Extract the [X, Y] coordinate from the center of the cell holding the provided text.  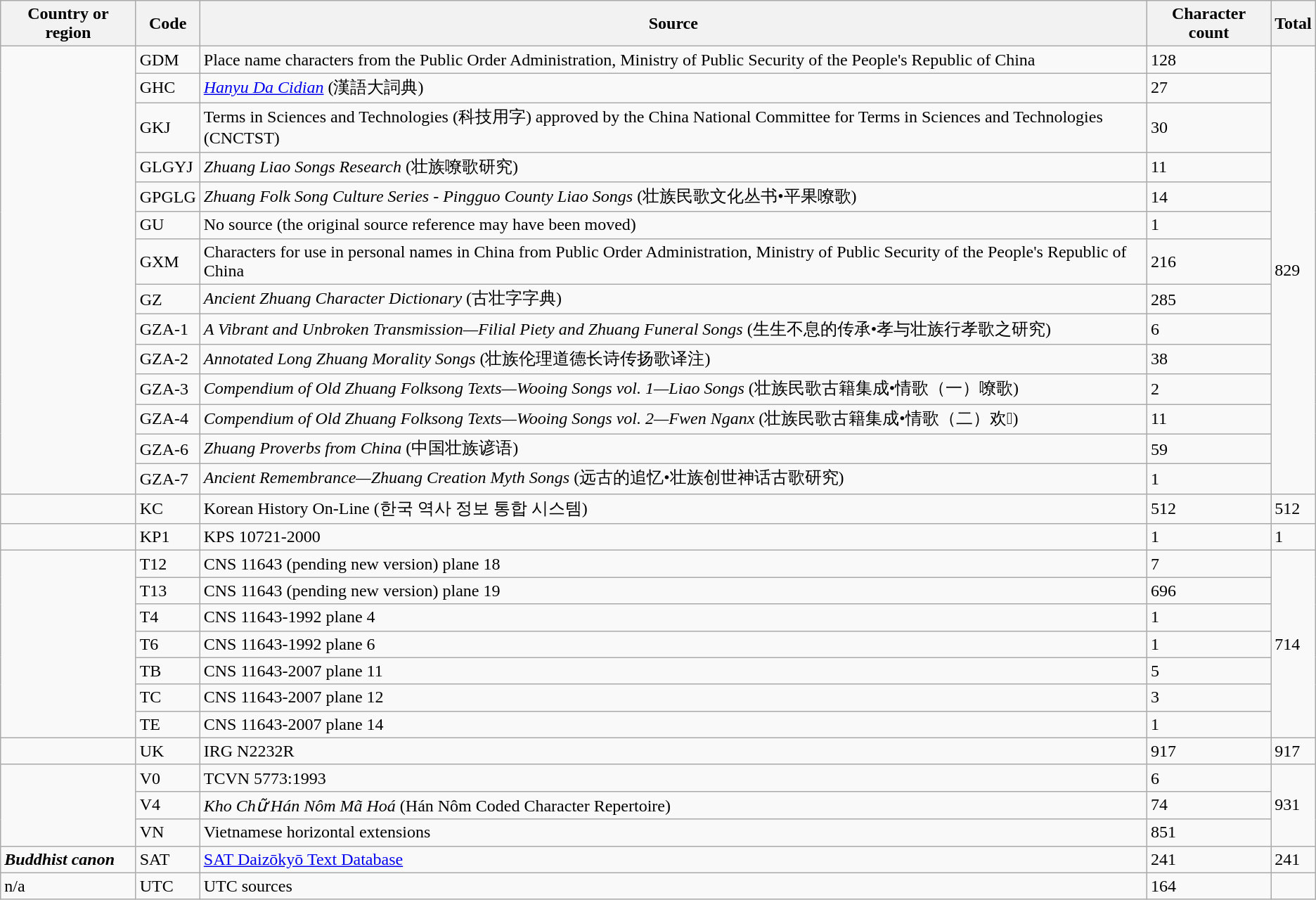
Ancient Zhuang Character Dictionary (古壮字字典) [673, 300]
851 [1208, 832]
38 [1208, 359]
SAT [167, 859]
714 [1294, 644]
7 [1208, 564]
CNS 11643-2007 plane 12 [673, 697]
Korean History On-Line (한국 역사 정보 통합 시스템) [673, 509]
59 [1208, 449]
CNS 11643-2007 plane 14 [673, 724]
GZA-2 [167, 359]
TC [167, 697]
GHC [167, 89]
KPS 10721-2000 [673, 537]
Source [673, 24]
27 [1208, 89]
UTC [167, 886]
Country or region [68, 24]
Buddhist canon [68, 859]
14 [1208, 197]
696 [1208, 591]
KP1 [167, 537]
5 [1208, 671]
Code [167, 24]
UTC sources [673, 886]
GZA-1 [167, 329]
216 [1208, 262]
V4 [167, 805]
CNS 11643 (pending new version) plane 18 [673, 564]
GZA-4 [167, 419]
Ancient Remembrance—Zhuang Creation Myth Songs (远古的追忆•壮族创世神话古歌研究) [673, 480]
CNS 11643-2007 plane 11 [673, 671]
Terms in Sciences and Technologies (科技用字) approved by the China National Committee for Terms in Sciences and Technologies (CNCTST) [673, 127]
Character count [1208, 24]
74 [1208, 805]
Vietnamese horizontal extensions [673, 832]
CNS 11643 (pending new version) plane 19 [673, 591]
SAT Daizōkyō Text Database [673, 859]
GPGLG [167, 197]
128 [1208, 60]
T12 [167, 564]
KC [167, 509]
829 [1294, 270]
Characters for use in personal names in China from Public Order Administration, Ministry of Public Security of the People's Republic of China [673, 262]
CNS 11643-1992 plane 4 [673, 617]
164 [1208, 886]
UK [167, 751]
A Vibrant and Unbroken Transmission—Filial Piety and Zhuang Funeral Songs (生生不息的传承•孝与壮族行孝歌之研究) [673, 329]
CNS 11643-1992 plane 6 [673, 644]
2 [1208, 390]
Compendium of Old Zhuang Folksong Texts—Wooing Songs vol. 2—Fwen Nganx (壮族民歌古籍集成•情歌（二）欢𭪤) [673, 419]
3 [1208, 697]
n/a [68, 886]
Compendium of Old Zhuang Folksong Texts—Wooing Songs vol. 1—Liao Songs (壮族民歌古籍集成•情歌（一）嘹歌) [673, 390]
GU [167, 225]
GKJ [167, 127]
931 [1294, 805]
Place name characters from the Public Order Administration, Ministry of Public Security of the People's Republic of China [673, 60]
30 [1208, 127]
Total [1294, 24]
T6 [167, 644]
Annotated Long Zhuang Morality Songs (壮族伦理道德长诗传扬歌译注) [673, 359]
GZA-3 [167, 390]
Zhuang Liao Songs Research (壮族嘹歌研究) [673, 167]
TE [167, 724]
GXM [167, 262]
No source (the original source reference may have been moved) [673, 225]
Kho Chữ Hán Nôm Mã Hoá (Hán Nôm Coded Character Repertoire) [673, 805]
TB [167, 671]
285 [1208, 300]
GLGYJ [167, 167]
V0 [167, 778]
IRG N2232R [673, 751]
GZA-6 [167, 449]
GZ [167, 300]
VN [167, 832]
Zhuang Proverbs from China (中国壮族谚语) [673, 449]
T4 [167, 617]
Hanyu Da Cidian (漢語大詞典) [673, 89]
GDM [167, 60]
T13 [167, 591]
TCVN 5773:1993 [673, 778]
GZA-7 [167, 480]
Zhuang Folk Song Culture Series - Pingguo County Liao Songs (壮族民歌文化丛书•平果嘹歌) [673, 197]
